From the cell containing the given text, extract its center point as [X, Y] coordinate. 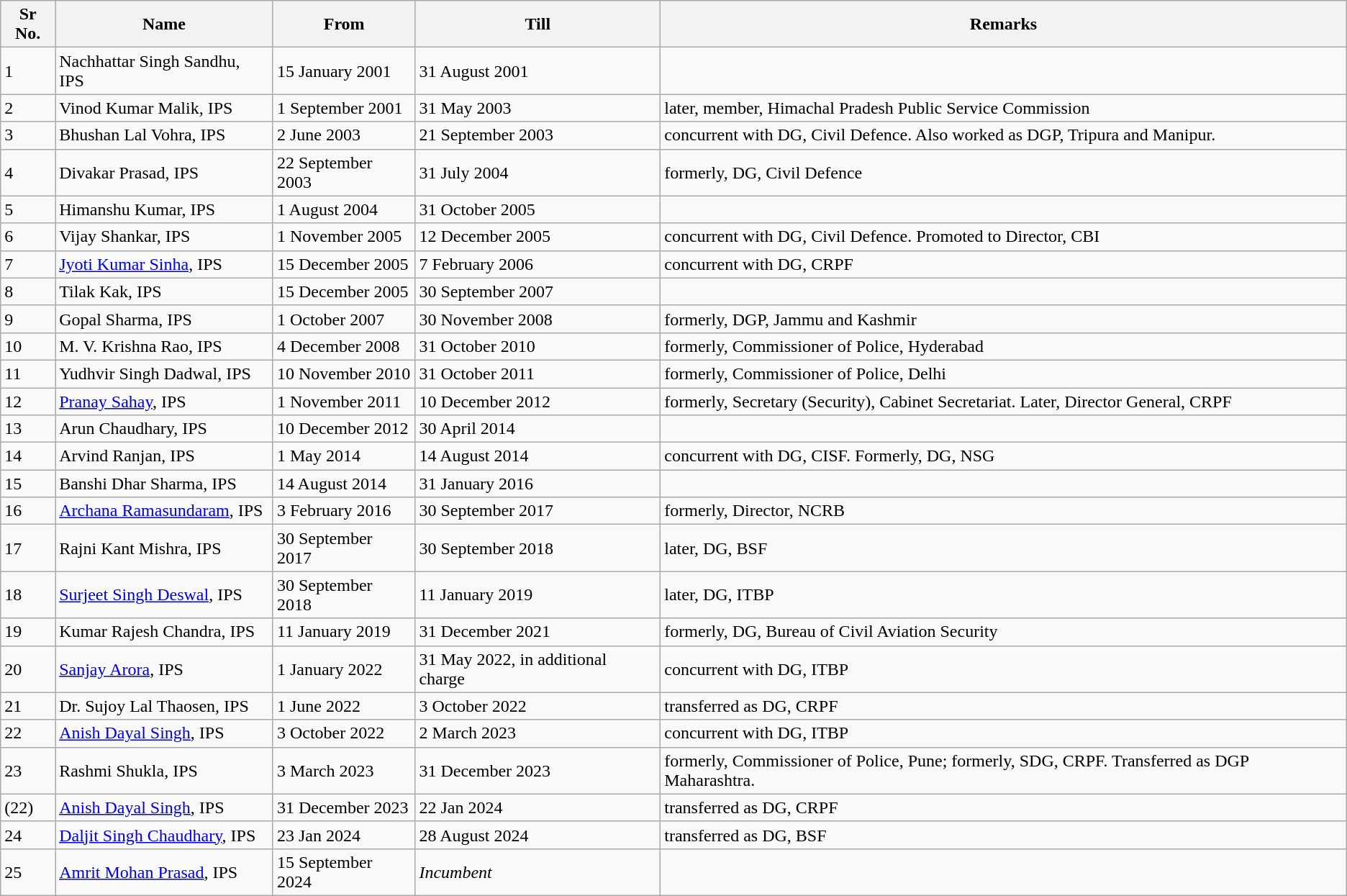
25 [28, 872]
30 November 2008 [538, 319]
22 September 2003 [344, 173]
1 August 2004 [344, 209]
1 June 2022 [344, 706]
4 December 2008 [344, 346]
Sanjay Arora, IPS [164, 669]
20 [28, 669]
From [344, 24]
22 [28, 733]
7 February 2006 [538, 264]
31 August 2001 [538, 71]
1 [28, 71]
1 January 2022 [344, 669]
17 [28, 548]
10 [28, 346]
concurrent with DG, CRPF [1004, 264]
18 [28, 594]
transferred as DG, BSF [1004, 835]
Surjeet Singh Deswal, IPS [164, 594]
1 November 2005 [344, 237]
Divakar Prasad, IPS [164, 173]
Himanshu Kumar, IPS [164, 209]
(22) [28, 807]
later, DG, ITBP [1004, 594]
Arun Chaudhary, IPS [164, 429]
Bhushan Lal Vohra, IPS [164, 135]
Sr No. [28, 24]
12 [28, 401]
Rashmi Shukla, IPS [164, 770]
31 May 2003 [538, 108]
3 [28, 135]
13 [28, 429]
15 January 2001 [344, 71]
formerly, DG, Bureau of Civil Aviation Security [1004, 632]
Yudhvir Singh Dadwal, IPS [164, 374]
concurrent with DG, Civil Defence. Promoted to Director, CBI [1004, 237]
Amrit Mohan Prasad, IPS [164, 872]
Till [538, 24]
formerly, DGP, Jammu and Kashmir [1004, 319]
Archana Ramasundaram, IPS [164, 511]
2 March 2023 [538, 733]
Remarks [1004, 24]
8 [28, 291]
Daljit Singh Chaudhary, IPS [164, 835]
12 December 2005 [538, 237]
31 October 2011 [538, 374]
21 [28, 706]
later, member, Himachal Pradesh Public Service Commission [1004, 108]
formerly, Commissioner of Police, Hyderabad [1004, 346]
Rajni Kant Mishra, IPS [164, 548]
31 January 2016 [538, 484]
2 [28, 108]
4 [28, 173]
11 [28, 374]
31 May 2022, in additional charge [538, 669]
19 [28, 632]
31 July 2004 [538, 173]
Vijay Shankar, IPS [164, 237]
15 [28, 484]
30 April 2014 [538, 429]
3 March 2023 [344, 770]
3 February 2016 [344, 511]
7 [28, 264]
16 [28, 511]
1 September 2001 [344, 108]
14 [28, 456]
Tilak Kak, IPS [164, 291]
31 October 2005 [538, 209]
Nachhattar Singh Sandhu, IPS [164, 71]
formerly, Commissioner of Police, Delhi [1004, 374]
24 [28, 835]
31 October 2010 [538, 346]
9 [28, 319]
concurrent with DG, CISF. Formerly, DG, NSG [1004, 456]
6 [28, 237]
Incumbent [538, 872]
28 August 2024 [538, 835]
formerly, Secretary (Security), Cabinet Secretariat. Later, Director General, CRPF [1004, 401]
Gopal Sharma, IPS [164, 319]
1 November 2011 [344, 401]
1 May 2014 [344, 456]
Pranay Sahay, IPS [164, 401]
21 September 2003 [538, 135]
23 [28, 770]
Kumar Rajesh Chandra, IPS [164, 632]
1 October 2007 [344, 319]
5 [28, 209]
concurrent with DG, Civil Defence. Also worked as DGP, Tripura and Manipur. [1004, 135]
Arvind Ranjan, IPS [164, 456]
31 December 2021 [538, 632]
Banshi Dhar Sharma, IPS [164, 484]
22 Jan 2024 [538, 807]
23 Jan 2024 [344, 835]
2 June 2003 [344, 135]
later, DG, BSF [1004, 548]
formerly, DG, Civil Defence [1004, 173]
Name [164, 24]
Jyoti Kumar Sinha, IPS [164, 264]
M. V. Krishna Rao, IPS [164, 346]
15 September 2024 [344, 872]
formerly, Director, NCRB [1004, 511]
Dr. Sujoy Lal Thaosen, IPS [164, 706]
formerly, Commissioner of Police, Pune; formerly, SDG, CRPF. Transferred as DGP Maharashtra. [1004, 770]
Vinod Kumar Malik, IPS [164, 108]
10 November 2010 [344, 374]
30 September 2007 [538, 291]
